Output the (X, Y) coordinate of the center of the cell containing the given text.  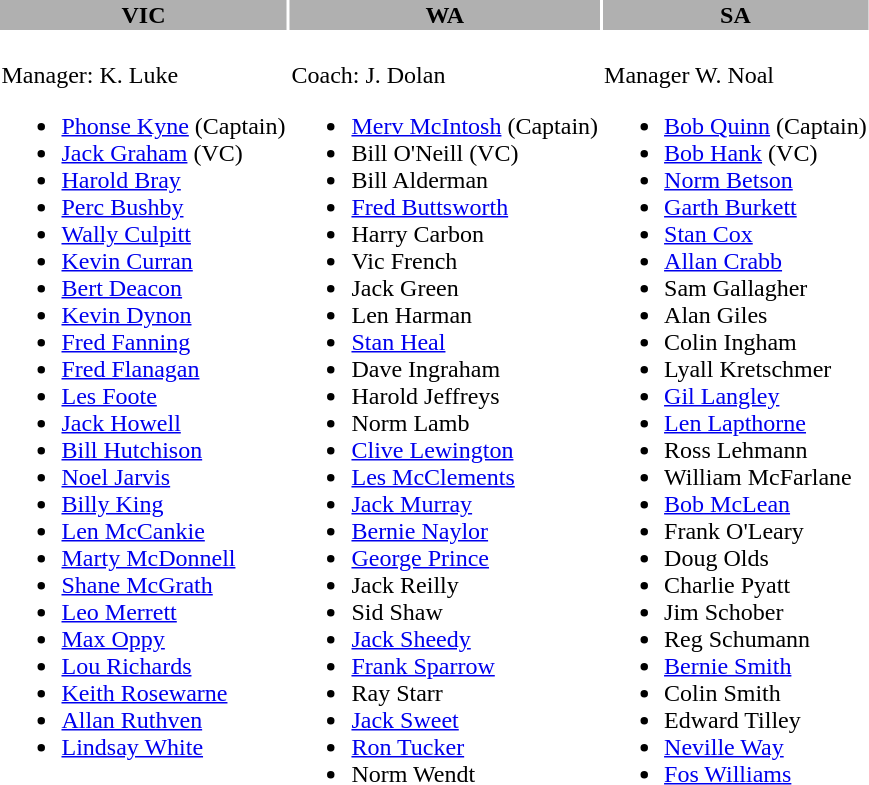
SA (736, 15)
WA (445, 15)
VIC (144, 15)
